Return [x, y] of the center of cell containing provided text 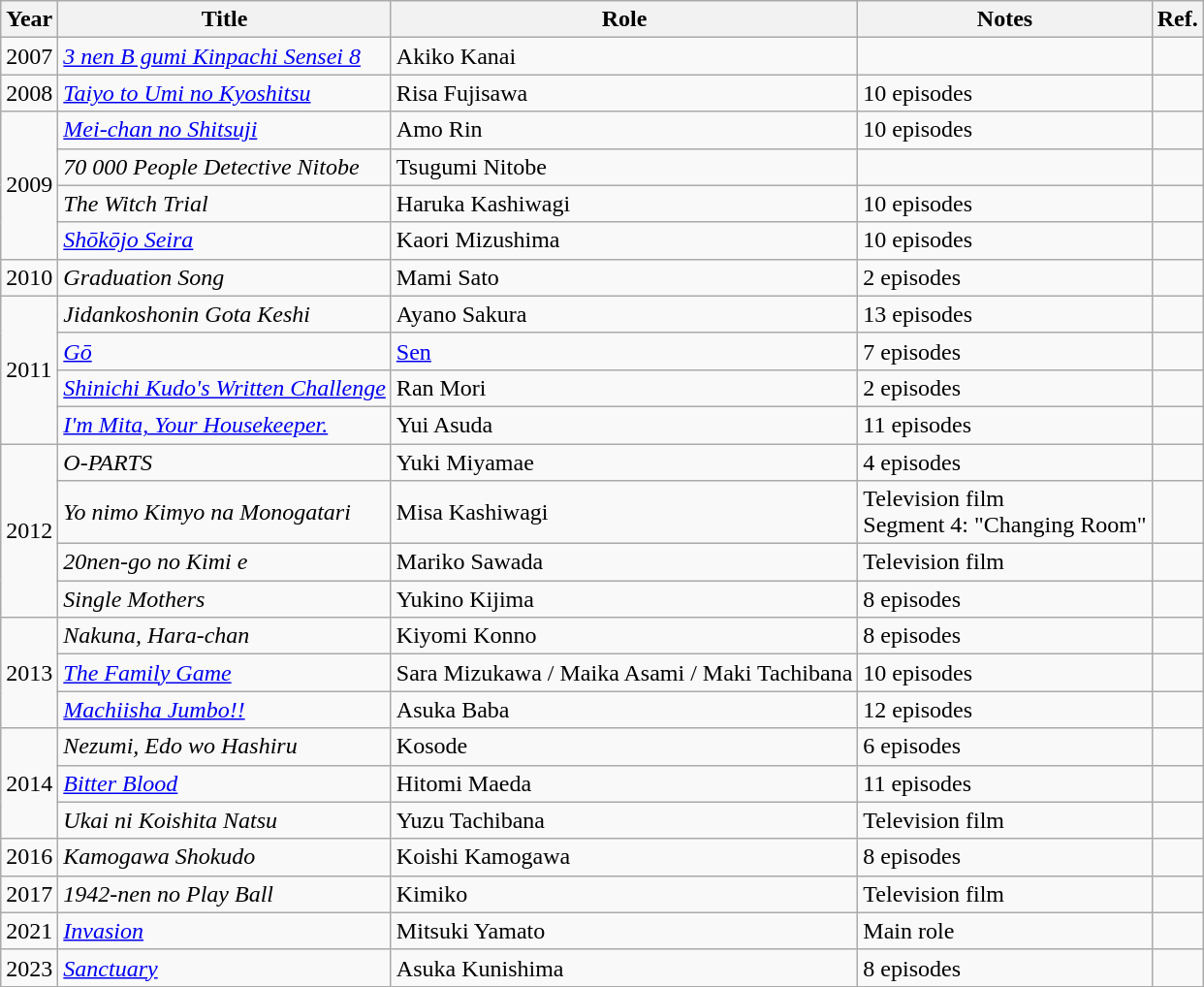
Yuki Miyamae [624, 462]
Sara Mizukawa / Maika Asami / Maki Tachibana [624, 673]
Nakuna, Hara-chan [225, 636]
2011 [29, 369]
Graduation Song [225, 277]
Taiyo to Umi no Kyoshitsu [225, 93]
Jidankoshonin Gota Keshi [225, 314]
2007 [29, 56]
Main role [1004, 931]
6 episodes [1004, 747]
Yukino Kijima [624, 599]
Yui Asuda [624, 425]
Asuka Baba [624, 710]
Risa Fujisawa [624, 93]
20nen-go no Kimi e [225, 562]
Yuzu Tachibana [624, 820]
Shōkōjo Seira [225, 240]
4 episodes [1004, 462]
Tsugumi Nitobe [624, 167]
Kimiko [624, 894]
Yo nimo Kimyo na Monogatari [225, 512]
O-PARTS [225, 462]
I'm Mita, Your Housekeeper. [225, 425]
Mami Sato [624, 277]
2016 [29, 857]
Amo Rin [624, 130]
12 episodes [1004, 710]
The Witch Trial [225, 204]
Title [225, 19]
Kosode [624, 747]
2010 [29, 277]
2008 [29, 93]
Mei-chan no Shitsuji [225, 130]
13 episodes [1004, 314]
Invasion [225, 931]
Television filmSegment 4: "Changing Room" [1004, 512]
Ran Mori [624, 388]
Kiyomi Konno [624, 636]
Hitomi Maeda [624, 783]
Bitter Blood [225, 783]
Ref. [1177, 19]
70 000 People Detective Nitobe [225, 167]
Mitsuki Yamato [624, 931]
2009 [29, 185]
7 episodes [1004, 351]
Sen [624, 351]
Koishi Kamogawa [624, 857]
Single Mothers [225, 599]
Gō [225, 351]
3 nen B gumi Kinpachi Sensei 8 [225, 56]
Kamogawa Shokudo [225, 857]
Ukai ni Koishita Natsu [225, 820]
Machiisha Jumbo!! [225, 710]
Mariko Sawada [624, 562]
2023 [29, 968]
2017 [29, 894]
Sanctuary [225, 968]
Nezumi, Edo wo Hashiru [225, 747]
2012 [29, 531]
2013 [29, 673]
Notes [1004, 19]
The Family Game [225, 673]
Akiko Kanai [624, 56]
Year [29, 19]
Role [624, 19]
1942-nen no Play Ball [225, 894]
Asuka Kunishima [624, 968]
Misa Kashiwagi [624, 512]
2021 [29, 931]
Haruka Kashiwagi [624, 204]
Ayano Sakura [624, 314]
2014 [29, 783]
Shinichi Kudo's Written Challenge [225, 388]
Kaori Mizushima [624, 240]
